Provide the [x, y] coordinate of the cell's center where the given text is located.  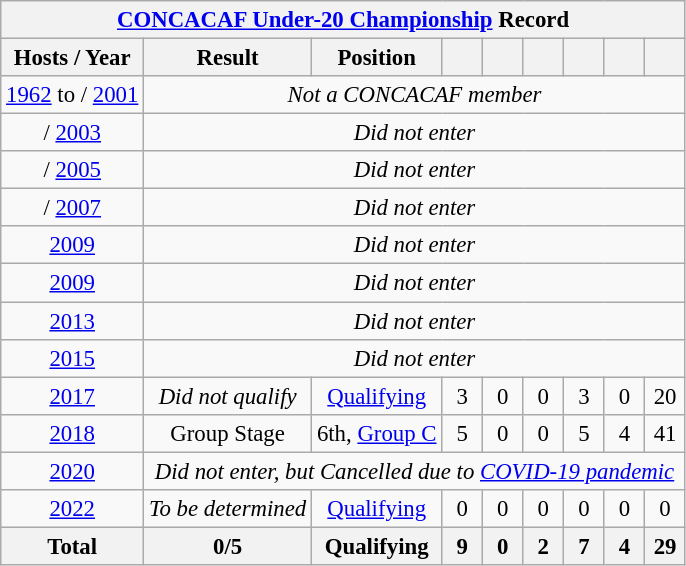
/ 2003 [72, 133]
2 [544, 546]
To be determined [228, 509]
0/5 [228, 546]
7 [584, 546]
Result [228, 58]
CONCACAF Under-20 Championship Record [344, 20]
Did not enter, but Cancelled due to COVID-19 pandemic [415, 471]
2013 [72, 321]
20 [666, 396]
/ 2007 [72, 208]
29 [666, 546]
Position [377, 58]
Did not qualify [228, 396]
6th, Group C [377, 433]
Hosts / Year [72, 58]
Not a CONCACAF member [415, 95]
41 [666, 433]
2018 [72, 433]
Group Stage [228, 433]
2022 [72, 509]
1962 to / 2001 [72, 95]
2015 [72, 358]
9 [462, 546]
Total [72, 546]
/ 2005 [72, 170]
2017 [72, 396]
2020 [72, 471]
